Detect which cell encompasses the target text, then output its [X, Y] center coordinate. 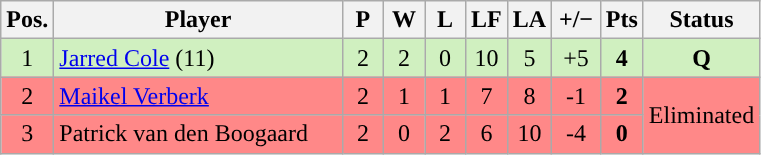
4 [622, 58]
LF [487, 20]
+5 [576, 58]
Pos. [28, 20]
Status [701, 20]
LA [529, 20]
-1 [576, 96]
Eliminated [701, 115]
Player [198, 20]
8 [529, 96]
3 [28, 134]
W [404, 20]
-4 [576, 134]
P [362, 20]
7 [487, 96]
Patrick van den Boogaard [198, 134]
Q [701, 58]
6 [487, 134]
L [444, 20]
5 [529, 58]
Pts [622, 20]
Jarred Cole (11) [198, 58]
+/− [576, 20]
Maikel Verberk [198, 96]
